Output the (x, y) coordinate of the center of the cell containing the given text.  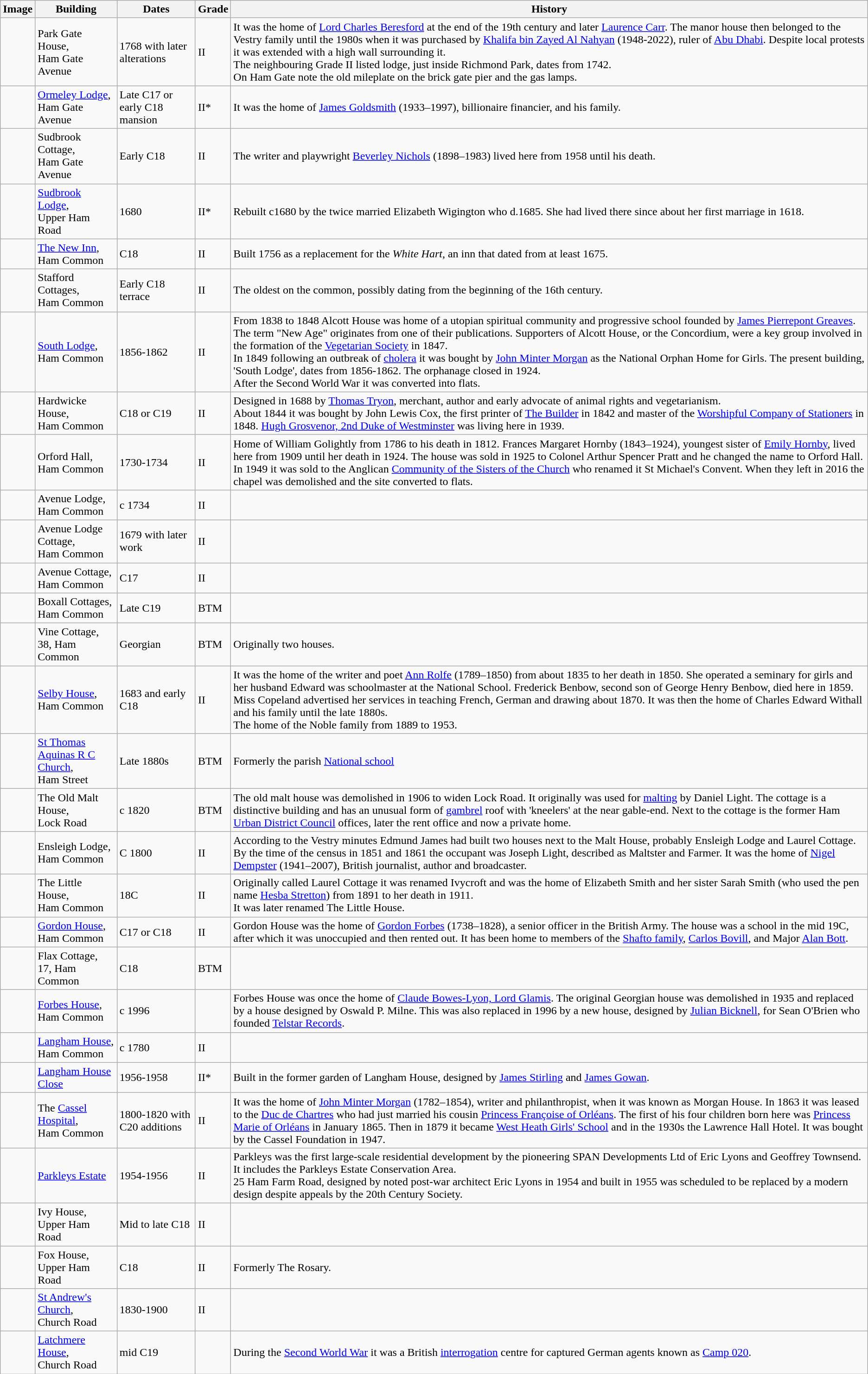
1954-1956 (156, 1175)
1683 and early C18 (156, 700)
Early C18 terrace (156, 290)
South Lodge, Ham Common (76, 351)
Dates (156, 9)
St Thomas Aquinas R C Church, Ham Street (76, 761)
1679 with later work (156, 541)
Sudbrook Lodge, Upper Ham Road (76, 211)
Park Gate House, Ham Gate Avenue (76, 52)
Fox House,Upper Ham Road (76, 1267)
18C (156, 895)
c 1820 (156, 810)
1680 (156, 211)
History (549, 9)
c 1734 (156, 505)
mid C19 (156, 1353)
Building (76, 9)
Formerly The Rosary. (549, 1267)
Langham House Close (76, 1078)
Originally two houses. (549, 645)
c 1780 (156, 1047)
Late C19 (156, 608)
The Cassel Hospital,Ham Common (76, 1120)
1856-1862 (156, 351)
Latchmere House,Church Road (76, 1353)
Rebuilt c1680 by the twice married Elizabeth Wigington who d.1685. She had lived there since about her first marriage in 1618. (549, 211)
1830-1900 (156, 1310)
Sudbrook Cottage, Ham Gate Avenue (76, 156)
Boxall Cottages, Ham Common (76, 608)
Built 1756 as a replacement for the White Hart, an inn that dated from at least 1675. (549, 254)
Early C18 (156, 156)
1956-1958 (156, 1078)
Late 1880s (156, 761)
It was the home of James Goldsmith (1933–1997), billionaire financier, and his family. (549, 107)
Mid to late C18 (156, 1224)
c 1996 (156, 1011)
Vine Cottage,38, Ham Common (76, 645)
Avenue Lodge, Ham Common (76, 505)
Ensleigh Lodge, Ham Common (76, 853)
C18 or C19 (156, 413)
Avenue Cottage, Ham Common (76, 578)
Avenue Lodge Cottage, Ham Common (76, 541)
C 1800 (156, 853)
Formerly the parish National school (549, 761)
Late C17 or early C18 mansion (156, 107)
Stafford Cottages, Ham Common (76, 290)
Ivy House,Upper Ham Road (76, 1224)
St Andrew's Church,Church Road (76, 1310)
C17 or C18 (156, 932)
The Little House, Ham Common (76, 895)
Selby House, Ham Common (76, 700)
The oldest on the common, possibly dating from the beginning of the 16th century. (549, 290)
Orford Hall, Ham Common (76, 462)
Flax Cottage,17, Ham Common (76, 968)
1730-1734 (156, 462)
The Old Malt House,Lock Road (76, 810)
Georgian (156, 645)
Gordon House, Ham Common (76, 932)
During the Second World War it was a British interrogation centre for captured German agents known as Camp 020. (549, 1353)
C17 (156, 578)
Built in the former garden of Langham House, designed by James Stirling and James Gowan. (549, 1078)
1768 with later alterations (156, 52)
Grade (213, 9)
Langham House,Ham Common (76, 1047)
The New Inn, Ham Common (76, 254)
The writer and playwright Beverley Nichols (1898–1983) lived here from 1958 until his death. (549, 156)
Parkleys Estate (76, 1175)
Hardwicke House, Ham Common (76, 413)
Forbes House,Ham Common (76, 1011)
Image (18, 9)
1800-1820 with C20 additions (156, 1120)
Ormeley Lodge, Ham Gate Avenue (76, 107)
